Provide the [x, y] coordinate of the cell's center where the given text is located.  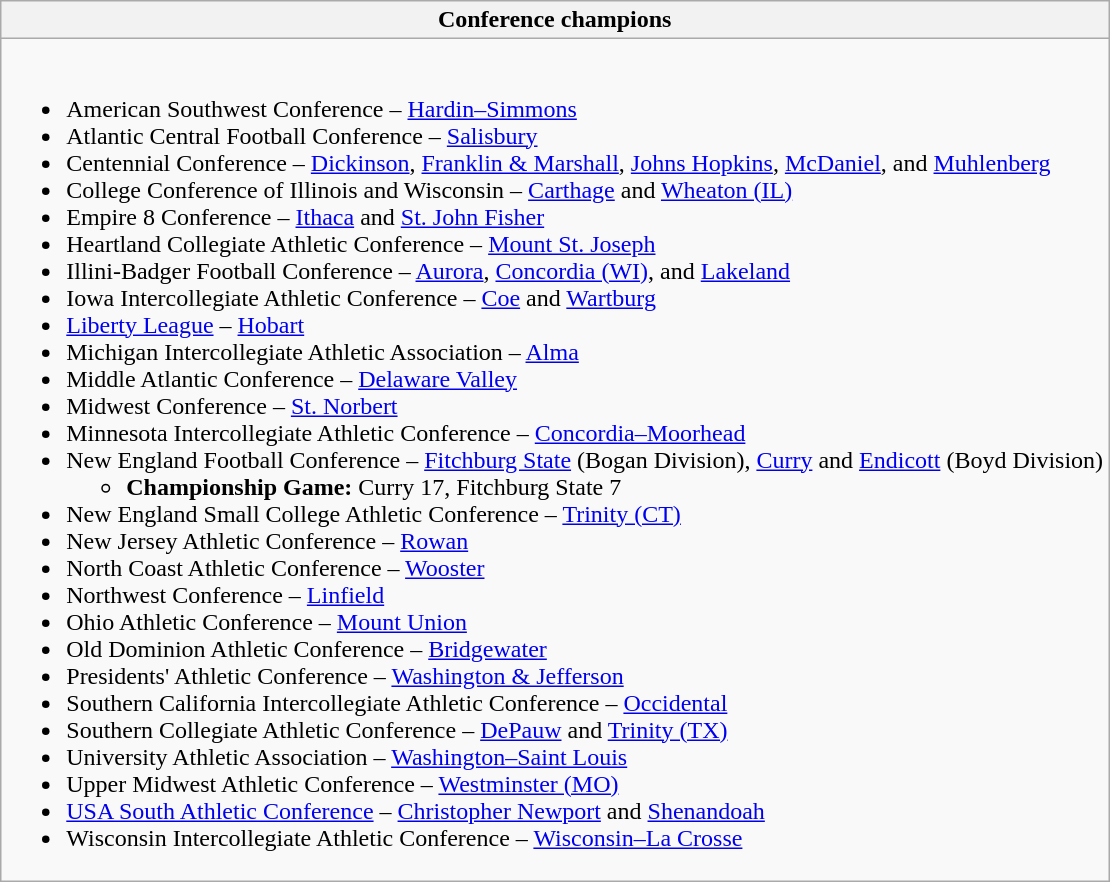
Conference champions [555, 20]
